Find where the given text appears and provide that cell's center as (x, y) coordinate. 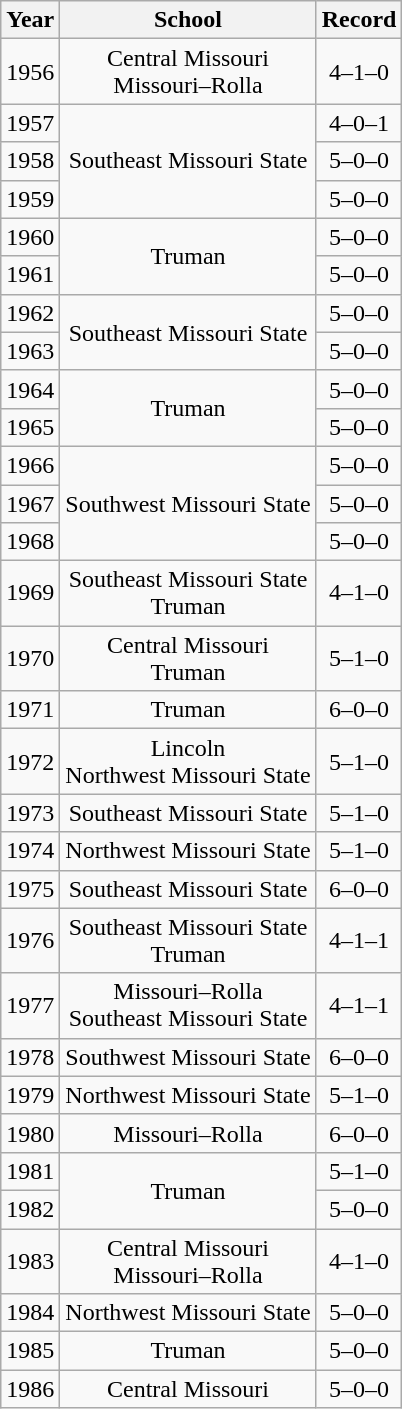
1962 (30, 313)
LincolnNorthwest Missouri State (188, 762)
1974 (30, 851)
1986 (30, 1389)
Record (359, 20)
Year (30, 20)
1981 (30, 1171)
School (188, 20)
1963 (30, 351)
1966 (30, 465)
1967 (30, 503)
Central Missouri (188, 1389)
1979 (30, 1095)
1982 (30, 1209)
4–0–1 (359, 123)
1985 (30, 1351)
1968 (30, 542)
1984 (30, 1313)
1956 (30, 72)
1978 (30, 1057)
1959 (30, 199)
1971 (30, 710)
1976 (30, 940)
1969 (30, 594)
1958 (30, 161)
1970 (30, 658)
1957 (30, 123)
1983 (30, 1260)
1972 (30, 762)
1960 (30, 237)
1961 (30, 275)
1980 (30, 1133)
1975 (30, 889)
Missouri–RollaSoutheast Missouri State (188, 1006)
Central MissouriTruman (188, 658)
1977 (30, 1006)
1973 (30, 813)
1965 (30, 427)
1964 (30, 389)
Missouri–Rolla (188, 1133)
